Scan for the cell matching the given text and deliver its [x, y] coordinate at center. 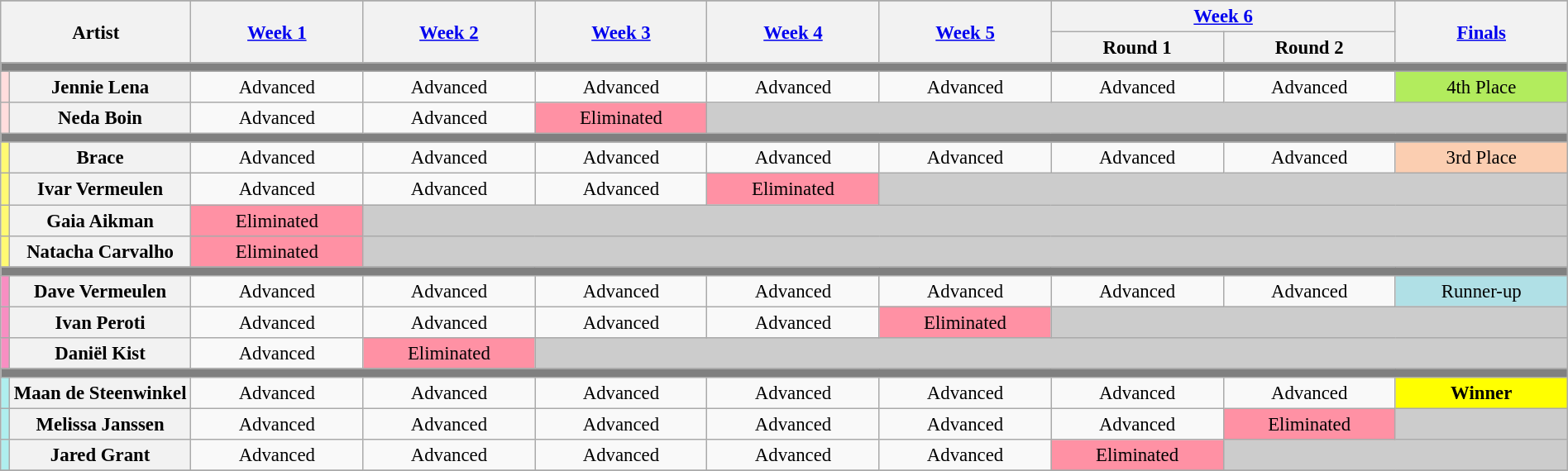
Jennie Lena [99, 88]
Dave Vermeulen [99, 291]
Artist [96, 31]
Round 1 [1137, 48]
Winner [1481, 393]
Ivan Peroti [99, 322]
Week 2 [449, 31]
Week 1 [277, 31]
Natacha Carvalho [99, 251]
Round 2 [1309, 48]
Runner-up [1481, 291]
Daniël Kist [99, 354]
Jared Grant [99, 455]
Week 4 [793, 31]
Ivar Vermeulen [99, 189]
Brace [99, 158]
Maan de Steenwinkel [99, 393]
3rd Place [1481, 158]
Gaia Aikman [99, 221]
Week 5 [965, 31]
Neda Boin [99, 118]
Finals [1481, 31]
Week 3 [621, 31]
4th Place [1481, 88]
Melissa Janssen [99, 424]
Week 6 [1223, 17]
